Extract the (x, y) coordinate from the center of the cell holding the provided text.  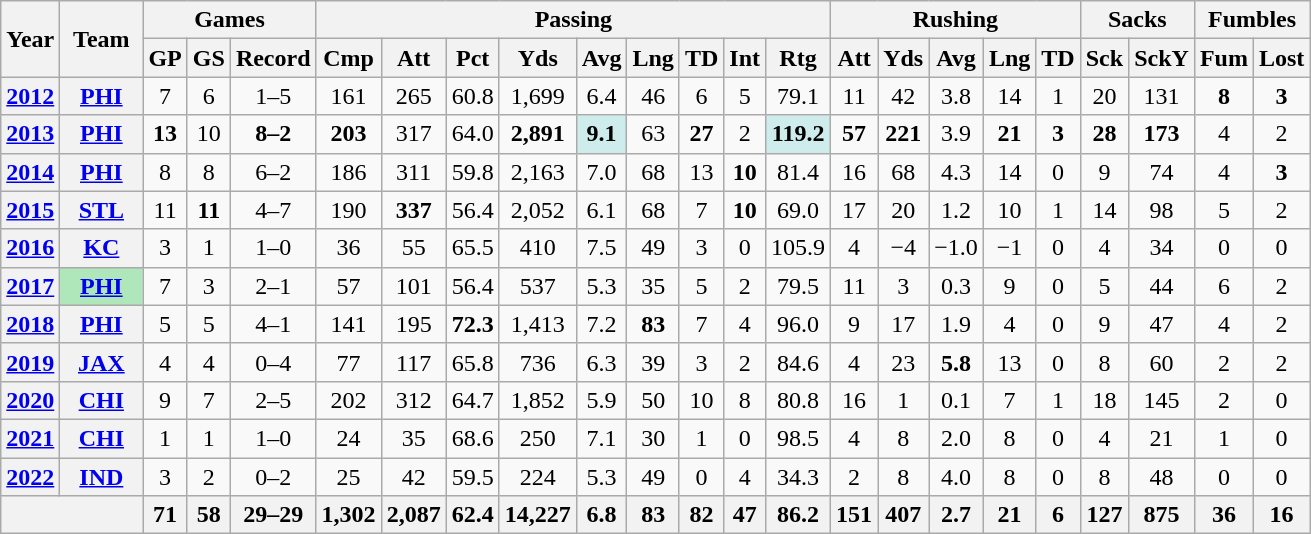
18 (1104, 400)
82 (701, 515)
60.8 (472, 96)
117 (414, 362)
2021 (30, 438)
151 (854, 515)
7.2 (602, 324)
6–2 (273, 172)
2018 (30, 324)
0–4 (273, 362)
8–2 (273, 134)
1,413 (538, 324)
4.0 (956, 477)
537 (538, 286)
50 (653, 400)
77 (348, 362)
2015 (30, 210)
25 (348, 477)
GP (165, 58)
1.9 (956, 324)
74 (1162, 172)
24 (348, 438)
312 (414, 400)
2–5 (273, 400)
190 (348, 210)
2019 (30, 362)
2,891 (538, 134)
64.7 (472, 400)
Year (30, 39)
161 (348, 96)
1,852 (538, 400)
Passing (574, 20)
407 (904, 515)
2014 (30, 172)
119.2 (798, 134)
2,163 (538, 172)
1,699 (538, 96)
14,227 (538, 515)
2.0 (956, 438)
Rushing (956, 20)
2022 (30, 477)
72.3 (472, 324)
1–5 (273, 96)
Cmp (348, 58)
2020 (30, 400)
Sck (1104, 58)
6.1 (602, 210)
1.2 (956, 210)
875 (1162, 515)
5.9 (602, 400)
96.0 (798, 324)
48 (1162, 477)
98.5 (798, 438)
6.3 (602, 362)
84.6 (798, 362)
131 (1162, 96)
28 (1104, 134)
IND (102, 477)
6.8 (602, 515)
265 (414, 96)
173 (1162, 134)
−4 (904, 248)
65.8 (472, 362)
71 (165, 515)
65.5 (472, 248)
−1.0 (956, 248)
0.3 (956, 286)
55 (414, 248)
Team (102, 39)
0–2 (273, 477)
2–1 (273, 286)
39 (653, 362)
81.4 (798, 172)
Pct (472, 58)
311 (414, 172)
250 (538, 438)
SckY (1162, 58)
4.3 (956, 172)
62.4 (472, 515)
29–29 (273, 515)
58 (208, 515)
Fum (1224, 58)
4–7 (273, 210)
Rtg (798, 58)
101 (414, 286)
3.9 (956, 134)
80.8 (798, 400)
9.1 (602, 134)
86.2 (798, 515)
79.5 (798, 286)
23 (904, 362)
7.5 (602, 248)
7.1 (602, 438)
221 (904, 134)
410 (538, 248)
2.7 (956, 515)
60 (1162, 362)
6.4 (602, 96)
2013 (30, 134)
Lost (1281, 58)
2,087 (414, 515)
59.8 (472, 172)
0.1 (956, 400)
64.0 (472, 134)
224 (538, 477)
KC (102, 248)
63 (653, 134)
98 (1162, 210)
141 (348, 324)
JAX (102, 362)
Record (273, 58)
1,302 (348, 515)
GS (208, 58)
195 (414, 324)
−1 (1009, 248)
203 (348, 134)
3.8 (956, 96)
2017 (30, 286)
2012 (30, 96)
79.1 (798, 96)
337 (414, 210)
127 (1104, 515)
STL (102, 210)
4–1 (273, 324)
186 (348, 172)
Int (745, 58)
145 (1162, 400)
34.3 (798, 477)
5.8 (956, 362)
27 (701, 134)
59.5 (472, 477)
68.6 (472, 438)
202 (348, 400)
Sacks (1137, 20)
317 (414, 134)
30 (653, 438)
Fumbles (1252, 20)
46 (653, 96)
2016 (30, 248)
7.0 (602, 172)
736 (538, 362)
34 (1162, 248)
2,052 (538, 210)
44 (1162, 286)
69.0 (798, 210)
Games (230, 20)
105.9 (798, 248)
